Output the (x, y) coordinate of the center of the cell containing the given text.  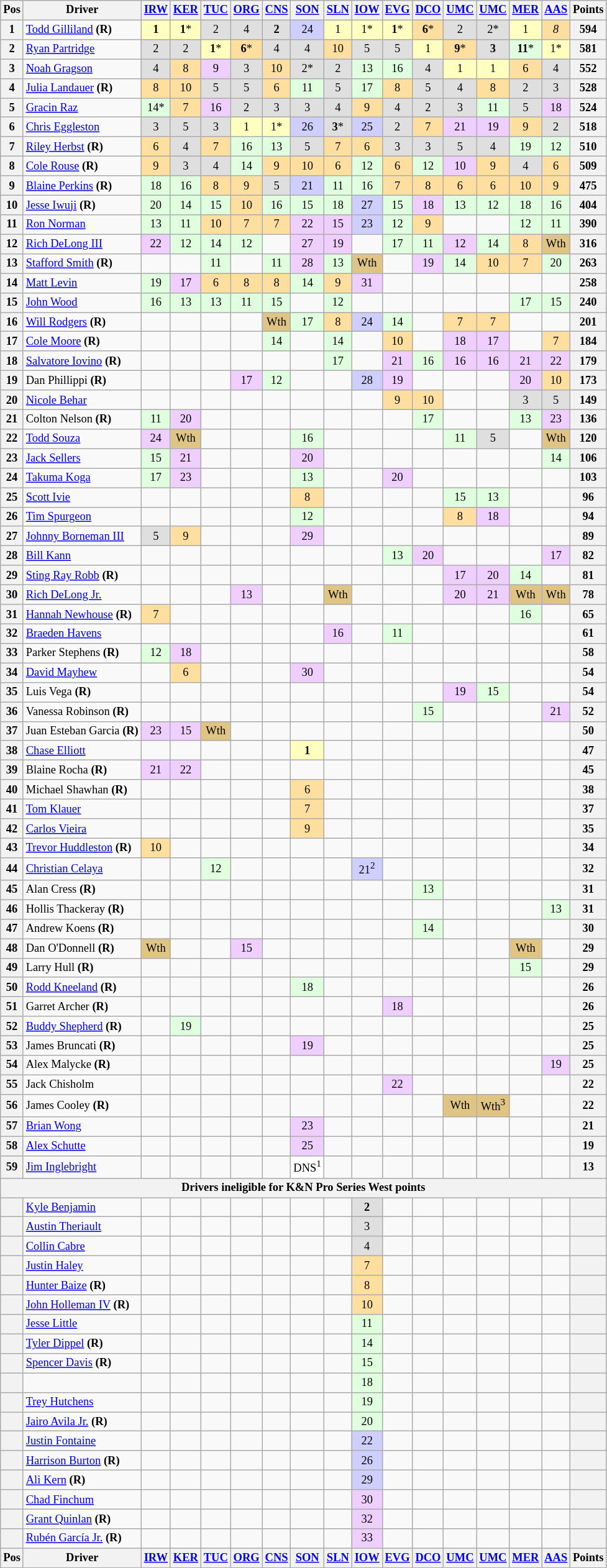
136 (588, 420)
James Cooley (R) (82, 1106)
510 (588, 147)
Buddy Shepherd (R) (82, 1026)
81 (588, 575)
14* (155, 108)
106 (588, 458)
44 (12, 869)
57 (12, 1127)
518 (588, 127)
48 (12, 948)
9* (460, 50)
Nicole Behar (82, 400)
Kyle Benjamin (82, 1208)
Luis Vega (R) (82, 692)
56 (12, 1106)
Matt Levin (82, 283)
Michael Shawhan (R) (82, 789)
41 (12, 809)
Justin Haley (82, 1266)
Braeden Havens (82, 634)
Rich DeLong III (82, 244)
Harrison Burton (R) (82, 1461)
65 (588, 614)
263 (588, 263)
Rodd Kneeland (R) (82, 988)
Austin Theriault (82, 1226)
Cole Rouse (R) (82, 166)
Julia Landauer (R) (82, 88)
89 (588, 537)
Bill Kann (82, 555)
Blaine Rocha (R) (82, 770)
Spencer Davis (R) (82, 1363)
David Mayhew (82, 672)
524 (588, 108)
46 (12, 909)
Dan Phillippi (R) (82, 380)
Jack Chisholm (82, 1085)
240 (588, 302)
John Holleman IV (R) (82, 1305)
Tyler Dippel (R) (82, 1343)
40 (12, 789)
Will Rodgers (R) (82, 322)
Jesse Little (82, 1324)
179 (588, 362)
96 (588, 497)
James Bruncati (R) (82, 1046)
Chris Eggleston (82, 127)
Gracin Raz (82, 108)
149 (588, 400)
78 (588, 595)
11* (526, 50)
103 (588, 478)
528 (588, 88)
94 (588, 517)
Todd Souza (82, 439)
Ron Norman (82, 225)
Rich DeLong Jr. (82, 595)
Carlos Vieira (82, 829)
Grant Quinlan (R) (82, 1520)
Todd Gilliland (R) (82, 30)
Blaine Perkins (R) (82, 185)
390 (588, 225)
Brian Wong (82, 1127)
Alan Cress (R) (82, 890)
Juan Esteban Garcia (R) (82, 731)
581 (588, 50)
Colton Nelson (R) (82, 420)
Drivers ineligible for K&N Pro Series West points (303, 1188)
Tom Klauer (82, 809)
184 (588, 342)
Parker Stephens (R) (82, 654)
Alex Malycke (R) (82, 1065)
Takuma Koga (82, 478)
Chase Elliott (82, 750)
Salvatore Iovino (R) (82, 362)
49 (12, 968)
Trevor Huddleston (R) (82, 849)
Cole Moore (R) (82, 342)
509 (588, 166)
51 (12, 1006)
DNS1 (308, 1167)
36 (12, 712)
55 (12, 1085)
Chad Finchum (82, 1500)
Sting Ray Robb (R) (82, 575)
Hannah Newhouse (R) (82, 614)
Wth3 (493, 1106)
Jim Inglebright (82, 1167)
Riley Herbst (R) (82, 147)
201 (588, 322)
53 (12, 1046)
Christian Celaya (82, 869)
Ali Kern (R) (82, 1480)
Trey Hutchens (82, 1403)
404 (588, 205)
Jesse Iwuji (R) (82, 205)
212 (367, 869)
Dan O'Donnell (R) (82, 948)
316 (588, 244)
Tim Spurgeon (82, 517)
43 (12, 849)
Jairo Avila Jr. (R) (82, 1421)
Alex Schutte (82, 1146)
61 (588, 634)
Ryan Partridge (82, 50)
John Wood (82, 302)
Larry Hull (R) (82, 968)
82 (588, 555)
Vanessa Robinson (R) (82, 712)
Hollis Thackeray (R) (82, 909)
120 (588, 439)
Stafford Smith (R) (82, 263)
42 (12, 829)
Hunter Baize (R) (82, 1285)
Collin Cabre (82, 1246)
Garret Archer (R) (82, 1006)
594 (588, 30)
173 (588, 380)
552 (588, 68)
Andrew Koens (R) (82, 929)
Johnny Borneman III (82, 537)
Jack Sellers (82, 458)
3* (338, 127)
39 (12, 770)
Noah Gragson (82, 68)
Scott Ivie (82, 497)
59 (12, 1167)
Rubén García Jr. (R) (82, 1538)
Justin Fontaine (82, 1441)
475 (588, 185)
258 (588, 283)
